From the cell containing the given text, extract its center point as [X, Y] coordinate. 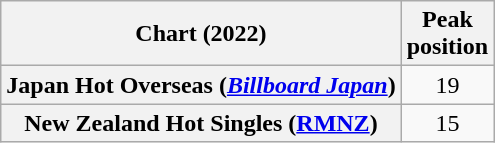
19 [447, 85]
Japan Hot Overseas (Billboard Japan) [201, 85]
15 [447, 123]
New Zealand Hot Singles (RMNZ) [201, 123]
Chart (2022) [201, 34]
Peakposition [447, 34]
